Search for the cell housing the specified text and yield its (x, y) center coordinate. 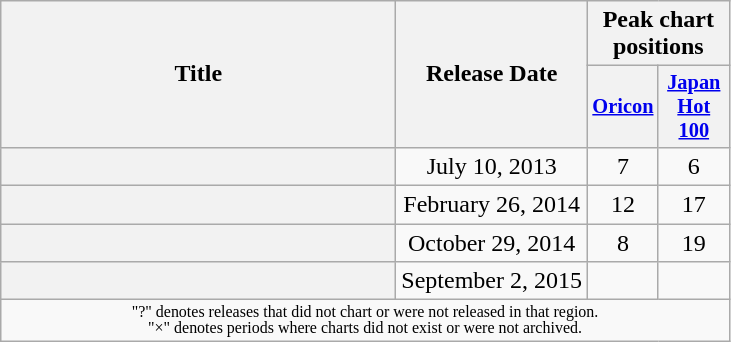
12 (624, 205)
17 (694, 205)
8 (624, 243)
19 (694, 243)
July 10, 2013 (492, 166)
Peak chart positions (659, 34)
Release Date (492, 74)
Oricon (624, 107)
6 (694, 166)
September 2, 2015 (492, 281)
February 26, 2014 (492, 205)
Title (198, 74)
7 (624, 166)
October 29, 2014 (492, 243)
Japan Hot 100 (694, 107)
"?" denotes releases that did not chart or were not released in that region."×" denotes periods where charts did not exist or were not archived. (365, 320)
